Scan for the cell matching the given text and deliver its [X, Y] coordinate at center. 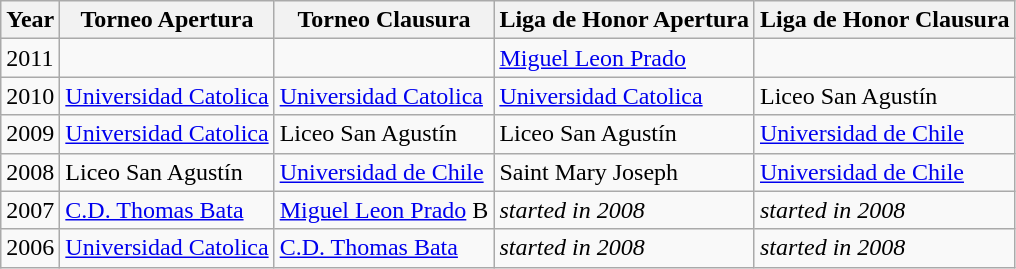
Saint Mary Joseph [624, 172]
Liga de Honor Apertura [624, 20]
Torneo Apertura [167, 20]
Miguel Leon Prado B [384, 210]
2008 [30, 172]
2011 [30, 58]
Year [30, 20]
Torneo Clausura [384, 20]
2010 [30, 96]
Miguel Leon Prado [624, 58]
2009 [30, 134]
2006 [30, 248]
Liga de Honor Clausura [884, 20]
2007 [30, 210]
